For the text-containing cell, return its midpoint in [x, y] coordinate format. 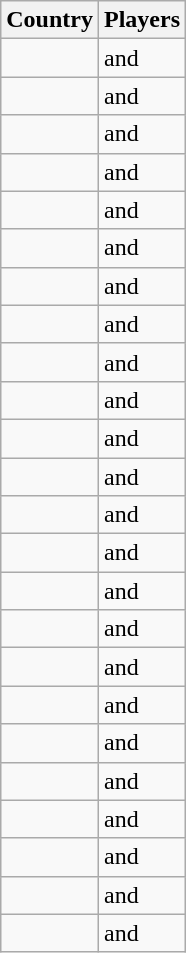
Players [142, 20]
Country [50, 20]
